Scan for the cell matching the given text and deliver its (x, y) coordinate at center. 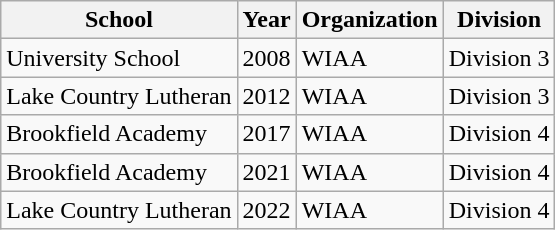
School (119, 20)
2017 (266, 134)
Organization (370, 20)
2021 (266, 172)
2022 (266, 210)
2008 (266, 58)
2012 (266, 96)
Year (266, 20)
Division (499, 20)
University School (119, 58)
